Capture the cell that displays the provided text and extract its [x, y] central coordinate. 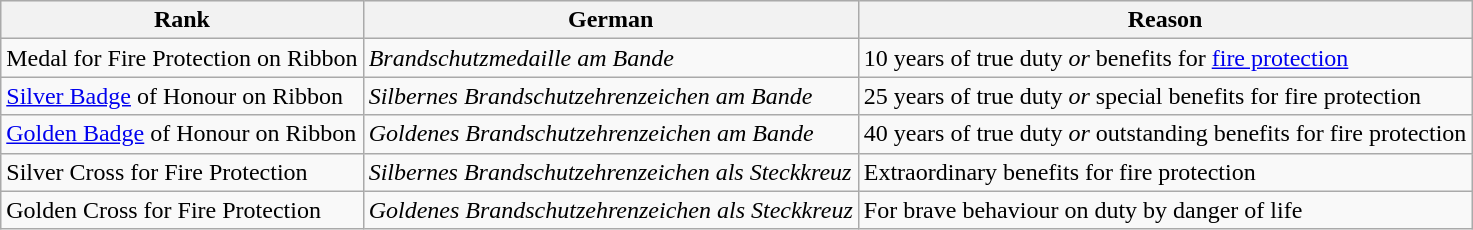
For brave behaviour on duty by danger of life [1165, 210]
Golden Badge of Honour on Ribbon [182, 134]
Reason [1165, 20]
40 years of true duty or outstanding benefits for fire protection [1165, 134]
Medal for Fire Protection on Ribbon [182, 58]
Silbernes Brandschutzehrenzeichen als Steckkreuz [610, 172]
25 years of true duty or special benefits for fire protection [1165, 96]
10 years of true duty or benefits for fire protection [1165, 58]
Silver Badge of Honour on Ribbon [182, 96]
Rank [182, 20]
Golden Cross for Fire Protection [182, 210]
Silver Cross for Fire Protection [182, 172]
Extraordinary benefits for fire protection [1165, 172]
Silbernes Brandschutzehrenzeichen am Bande [610, 96]
Goldenes Brandschutzehrenzeichen als Steckkreuz [610, 210]
Brandschutzmedaille am Bande [610, 58]
Goldenes Brandschutzehrenzeichen am Bande [610, 134]
German [610, 20]
